Detect which cell encompasses the target text, then output its [x, y] center coordinate. 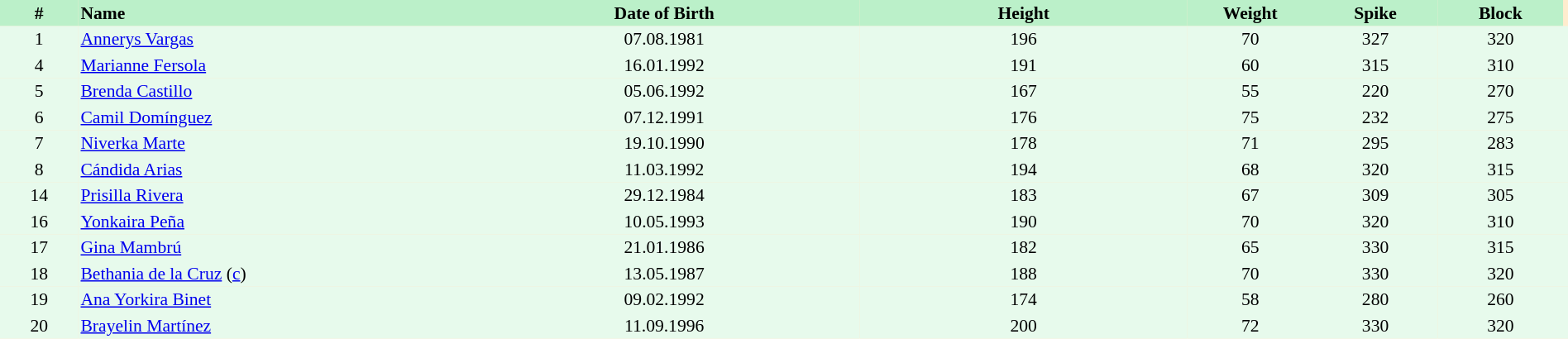
Annerys Vargas [273, 40]
6 [39, 117]
220 [1374, 91]
20 [39, 326]
19.10.1990 [664, 144]
295 [1374, 144]
Bethania de la Cruz (c) [273, 274]
13.05.1987 [664, 274]
4 [39, 65]
58 [1250, 299]
196 [1024, 40]
1 [39, 40]
283 [1500, 144]
65 [1250, 248]
188 [1024, 274]
72 [1250, 326]
Brenda Castillo [273, 91]
75 [1250, 117]
17 [39, 248]
05.06.1992 [664, 91]
305 [1500, 195]
270 [1500, 91]
67 [1250, 195]
309 [1374, 195]
71 [1250, 144]
09.02.1992 [664, 299]
280 [1374, 299]
16 [39, 222]
16.01.1992 [664, 65]
5 [39, 91]
191 [1024, 65]
11.03.1992 [664, 169]
232 [1374, 117]
176 [1024, 117]
Marianne Fersola [273, 65]
14 [39, 195]
Name [273, 13]
174 [1024, 299]
Block [1500, 13]
10.05.1993 [664, 222]
18 [39, 274]
260 [1500, 299]
68 [1250, 169]
29.12.1984 [664, 195]
07.12.1991 [664, 117]
# [39, 13]
60 [1250, 65]
8 [39, 169]
Camil Domínguez [273, 117]
Weight [1250, 13]
275 [1500, 117]
194 [1024, 169]
327 [1374, 40]
178 [1024, 144]
183 [1024, 195]
07.08.1981 [664, 40]
11.09.1996 [664, 326]
19 [39, 299]
Brayelin Martínez [273, 326]
Niverka Marte [273, 144]
Prisilla Rivera [273, 195]
200 [1024, 326]
Gina Mambrú [273, 248]
55 [1250, 91]
Ana Yorkira Binet [273, 299]
190 [1024, 222]
Yonkaira Peña [273, 222]
Height [1024, 13]
7 [39, 144]
21.01.1986 [664, 248]
Cándida Arias [273, 169]
Spike [1374, 13]
Date of Birth [664, 13]
182 [1024, 248]
167 [1024, 91]
